Capture the cell that displays the provided text and extract its [X, Y] central coordinate. 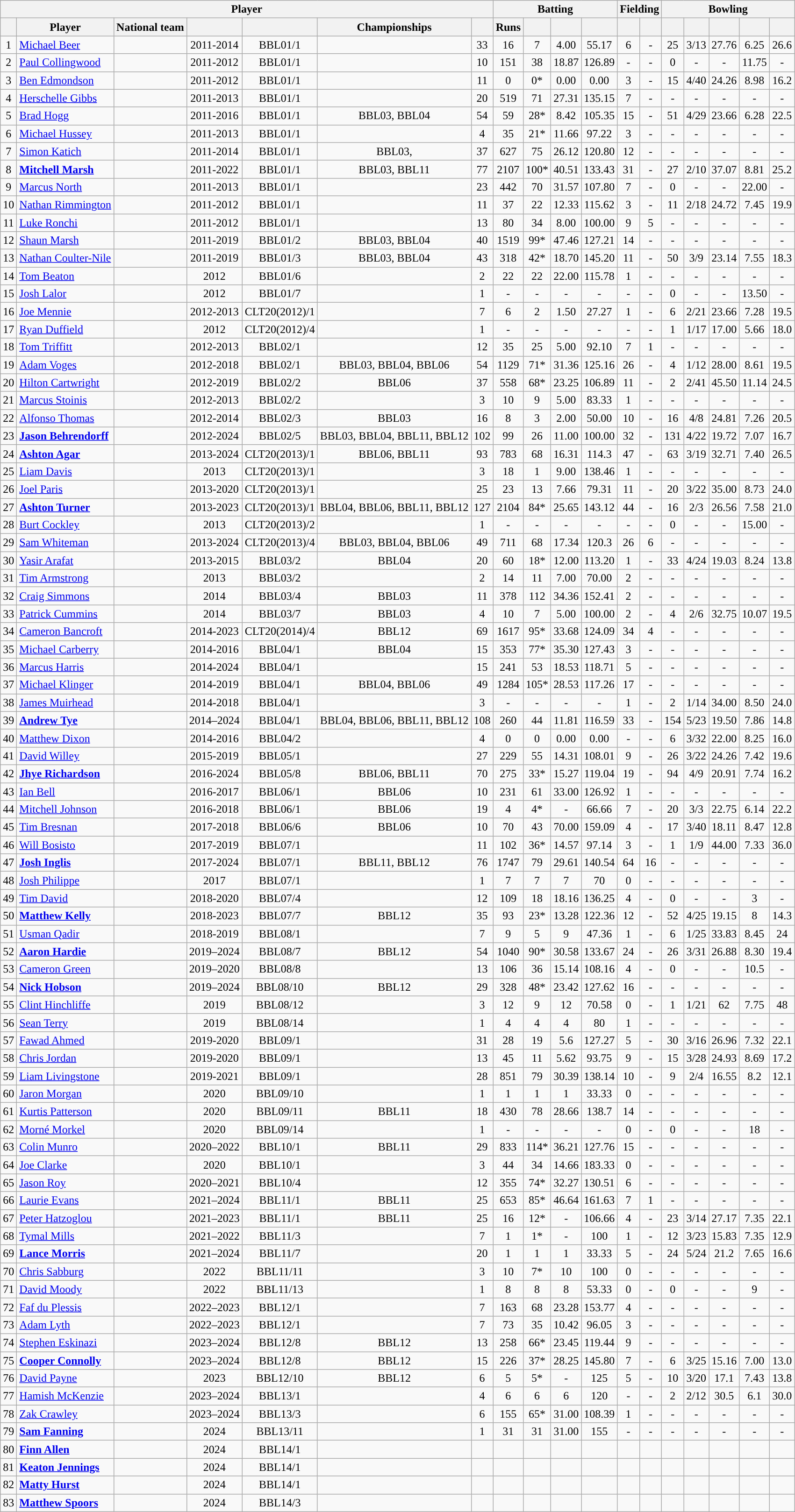
Tymal Mills [65, 1236]
8.81 [754, 169]
Joe Clarke [65, 1165]
Paul Collingwood [65, 63]
23.25 [566, 383]
7.45 [754, 205]
14.3 [782, 916]
2016-2018 [214, 809]
BBL01/6 [279, 276]
3/23 [696, 1236]
1/9 [696, 845]
Lance Morris [65, 1254]
Ian Bell [65, 792]
108.39 [599, 1414]
Sam Whiteman [65, 543]
77* [537, 649]
26.6 [782, 45]
14.8 [782, 720]
2012-2024 [214, 436]
154 [673, 720]
7.75 [754, 1005]
37* [537, 1361]
23.14 [724, 258]
Michael Klinger [65, 685]
7.26 [754, 418]
2020–2021 [214, 1183]
120.80 [599, 151]
106 [508, 969]
12* [537, 1218]
BBL11/3 [279, 1236]
28.66 [566, 1112]
10.07 [754, 614]
8.69 [754, 1058]
7.86 [754, 720]
BBL08/8 [279, 969]
7.55 [754, 258]
2/10 [696, 169]
8.00 [566, 223]
David Willey [65, 756]
3/32 [696, 738]
93.75 [599, 1058]
21.0 [782, 507]
96.05 [599, 1325]
46 [8, 845]
47.46 [566, 241]
430 [508, 1112]
3/20 [696, 1378]
13.28 [566, 916]
29.61 [566, 863]
97.14 [599, 845]
11.14 [754, 383]
783 [508, 454]
Adam Lyth [65, 1325]
92.10 [599, 347]
BBL08/1 [279, 934]
Liam Livingstone [65, 1076]
Nathan Rimmington [65, 205]
35.30 [566, 649]
Brad Hogg [65, 116]
4/29 [696, 116]
13.50 [754, 294]
44.00 [724, 845]
1.50 [566, 312]
1284 [508, 685]
47.36 [599, 934]
48* [537, 987]
Nathan Coulter-Nile [65, 258]
41 [8, 756]
122.36 [599, 916]
Luke Ronchi [65, 223]
3/13 [696, 45]
124.09 [599, 632]
108.01 [599, 756]
Burt Cockley [65, 525]
107.80 [599, 187]
105* [537, 685]
84* [537, 507]
8.98 [754, 80]
152.41 [599, 596]
2016-2024 [214, 774]
17.1 [724, 1378]
97.22 [599, 134]
3/40 [696, 827]
45.50 [724, 383]
2.00 [566, 418]
2013-2023 [214, 507]
21 [8, 400]
2014–2024 [214, 720]
114* [537, 1147]
83 [8, 1503]
Ashton Agar [65, 454]
79.31 [599, 489]
Colin Munro [65, 1147]
33* [537, 774]
Fielding [639, 9]
3/16 [696, 1040]
2011-2016 [214, 116]
Joel Paris [65, 489]
2014-2023 [214, 632]
CLT20(2013)/4 [279, 543]
30.58 [566, 951]
Jaron Morgan [65, 1094]
2014-2019 [214, 685]
117.26 [599, 685]
442 [508, 187]
33.83 [724, 934]
2017-2024 [214, 863]
3/19 [696, 454]
125.16 [599, 365]
127.76 [599, 1147]
2023 [214, 1378]
18.3 [782, 258]
6.28 [754, 116]
Ryan Duffield [65, 329]
27.17 [724, 1218]
Michael Beer [65, 45]
133.43 [599, 169]
4/22 [696, 436]
BBL10/4 [279, 1183]
153.77 [599, 1307]
24.72 [724, 205]
33.00 [566, 792]
8.30 [754, 951]
19.6 [782, 756]
31.36 [566, 365]
5/24 [696, 1254]
1/25 [696, 934]
7.40 [754, 454]
1/17 [696, 329]
7.74 [754, 774]
19.9 [782, 205]
2013-2020 [214, 489]
7.07 [754, 436]
2/3 [696, 507]
68* [537, 383]
BBL03, BBL11 [394, 169]
BBL12/10 [279, 1378]
127 [482, 507]
31.57 [566, 187]
Faf du Plessis [65, 1307]
67 [8, 1218]
23.28 [566, 1307]
0* [537, 80]
BBL04/2 [279, 738]
7.58 [754, 507]
8.24 [754, 561]
99 [508, 436]
119.04 [599, 774]
6.1 [754, 1396]
2/6 [696, 614]
18.16 [566, 898]
126.92 [599, 792]
Finn Allen [65, 1449]
Josh Inglis [65, 863]
1129 [508, 365]
226 [508, 1361]
42 [8, 774]
32.71 [724, 454]
3/9 [696, 258]
James Muirhead [65, 703]
Cameron Bancroft [65, 632]
David Payne [65, 1378]
2015-2019 [214, 756]
Mitchell Johnson [65, 809]
BBL09/11 [279, 1112]
711 [508, 543]
22.75 [724, 809]
37.07 [724, 169]
39 [8, 720]
35.00 [724, 489]
24.93 [724, 1058]
Will Bosisto [65, 845]
258 [508, 1342]
138.7 [599, 1112]
15.14 [566, 969]
2104 [508, 507]
18.0 [782, 329]
2012-2018 [214, 365]
2018-2020 [214, 898]
18* [537, 561]
50.00 [599, 418]
8.73 [754, 489]
140.54 [599, 863]
106.89 [599, 383]
2016-2017 [214, 792]
1040 [508, 951]
Tim David [65, 898]
145.80 [599, 1361]
BBL01/2 [279, 241]
BBL13/11 [279, 1432]
Shaun Marsh [65, 241]
Liam Davis [65, 471]
CLT20(2012)/1 [279, 312]
136.25 [599, 898]
32.75 [724, 614]
70.58 [599, 1005]
BBL06/6 [279, 827]
BBL09/10 [279, 1094]
Fawad Ahmed [65, 1040]
5.66 [754, 329]
355 [508, 1183]
100* [537, 169]
Clint Hinchliffe [65, 1005]
David Moody [65, 1289]
Chris Jordan [65, 1058]
19.50 [724, 720]
Joe Mennie [65, 312]
108.16 [599, 969]
2107 [508, 169]
5/23 [696, 720]
Sean Terry [65, 1022]
65 [8, 1183]
17.00 [724, 329]
71* [537, 365]
6.14 [754, 809]
Tim Bresnan [65, 827]
BBL02/3 [279, 418]
66 [8, 1200]
Chris Sabburg [65, 1271]
Andrew Tye [65, 720]
3/25 [696, 1361]
159.09 [599, 827]
28.53 [566, 685]
18.11 [724, 827]
15.27 [566, 774]
58 [8, 1058]
34.36 [566, 596]
4* [537, 809]
BBL11, BBL12 [394, 863]
116.59 [599, 720]
Tom Beaton [65, 276]
14.31 [566, 756]
94 [673, 774]
85* [537, 1200]
7.42 [754, 756]
Jason Behrendorff [65, 436]
BBL02/5 [279, 436]
24.5 [782, 383]
Michael Hussey [65, 134]
36.21 [566, 1147]
Tom Triffitt [65, 347]
28* [537, 116]
Matthew Dixon [65, 738]
CLT20(2012)/4 [279, 329]
127.21 [599, 241]
81 [8, 1467]
1* [537, 1236]
2/4 [696, 1076]
1/12 [696, 365]
8.45 [754, 934]
BBL07/4 [279, 898]
Morné Morkel [65, 1129]
Matthew Kelly [65, 916]
127.27 [599, 1040]
Tim Armstrong [65, 578]
1/14 [696, 703]
BBL08/7 [279, 951]
26.88 [724, 951]
8.2 [754, 1076]
114.3 [599, 454]
BBL08/14 [279, 1022]
BBL05/8 [279, 774]
11.00 [566, 436]
Marcus Harris [65, 667]
353 [508, 649]
163 [508, 1307]
11.66 [566, 134]
BBL11/7 [279, 1254]
21.2 [724, 1254]
28.25 [566, 1361]
7.32 [754, 1040]
CLT20(2014)/4 [279, 632]
95* [537, 632]
BBL13/3 [279, 1414]
2017-2018 [214, 827]
119.44 [599, 1342]
Matthew Spoors [65, 1503]
11.81 [566, 720]
118.71 [599, 667]
Marcus North [65, 187]
Simon Katich [65, 151]
161.63 [599, 1200]
25.2 [782, 169]
Laurie Evans [65, 1200]
72 [8, 1307]
Matty Hurst [65, 1485]
12.00 [566, 561]
16.7 [782, 436]
Alfonso Thomas [65, 418]
109 [508, 898]
2011-2022 [214, 169]
74 [8, 1342]
833 [508, 1147]
26.5 [782, 454]
9.00 [566, 471]
Jhye Richardson [65, 774]
17.34 [566, 543]
Adam Voges [65, 365]
7.33 [754, 845]
Runs [508, 27]
57 [8, 1040]
30.0 [782, 1396]
22.2 [782, 809]
120.3 [599, 543]
127.62 [599, 987]
3/31 [696, 951]
21* [537, 134]
12.9 [782, 1236]
126.89 [599, 63]
7.28 [754, 312]
2/12 [696, 1396]
14.57 [566, 845]
1617 [508, 632]
8.25 [754, 738]
851 [508, 1076]
2017 [214, 880]
4/9 [696, 774]
241 [508, 667]
Craig Simmons [65, 596]
2013-2015 [214, 561]
653 [508, 1200]
BBL11/11 [279, 1271]
Mitchell Marsh [65, 169]
28.00 [724, 365]
27.31 [566, 98]
2017-2019 [214, 845]
12.1 [782, 1076]
2021–2023 [214, 1218]
2018-2019 [214, 934]
4/40 [696, 80]
17.2 [782, 1058]
2019-2021 [214, 1076]
66* [537, 1342]
Jason Roy [65, 1183]
15.83 [724, 1236]
16.55 [724, 1076]
30.39 [566, 1076]
Josh Philippe [65, 880]
30.5 [724, 1396]
2014-2024 [214, 667]
Zak Crawley [65, 1414]
36.0 [782, 845]
65* [537, 1414]
2012-2019 [214, 383]
115.78 [599, 276]
14.66 [566, 1165]
7.66 [566, 489]
CLT20(2013)/2 [279, 525]
2012-2014 [214, 418]
33.68 [566, 632]
131 [673, 436]
16.31 [566, 454]
2018-2023 [214, 916]
26.56 [724, 507]
20.91 [724, 774]
36* [537, 845]
15.00 [754, 525]
74* [537, 1183]
3/14 [696, 1218]
135.15 [599, 98]
Championships [394, 27]
Hilton Cartwright [65, 383]
16.0 [782, 738]
25.65 [566, 507]
Patrick Cummins [65, 614]
Keaton Jennings [65, 1467]
328 [508, 987]
BBL05/1 [279, 756]
46.64 [566, 1200]
120 [599, 1396]
82 [8, 1485]
7.43 [754, 1378]
10.5 [754, 969]
Kurtis Patterson [65, 1112]
Usman Qadir [65, 934]
12.33 [566, 205]
27.76 [724, 45]
BBL03, BBL04, BBL11, BBL12 [394, 436]
138.46 [599, 471]
Peter Hatzoglou [65, 1218]
19.15 [724, 916]
105.35 [599, 116]
275 [508, 774]
11.75 [754, 63]
34.00 [724, 703]
Stephen Eskinazi [65, 1342]
Michael Carberry [65, 649]
BBL03, [394, 151]
BBL03/4 [279, 596]
133.67 [599, 951]
7.65 [754, 1254]
Josh Lalor [65, 294]
260 [508, 720]
23.45 [566, 1342]
BBL14/3 [279, 1503]
Sam Fanning [65, 1432]
66.66 [599, 809]
42* [537, 258]
138.14 [599, 1076]
8.42 [566, 116]
22.5 [782, 116]
27.27 [599, 312]
BBL13/1 [279, 1396]
Batting [555, 9]
4/8 [696, 418]
National team [150, 27]
2021–2022 [214, 1236]
143.12 [599, 507]
519 [508, 98]
Hamish McKenzie [65, 1396]
90* [537, 951]
627 [508, 151]
12.8 [782, 827]
145.20 [599, 258]
19.72 [724, 436]
BBL08/10 [279, 987]
2/41 [696, 383]
558 [508, 383]
BBL03/7 [279, 614]
40.51 [566, 169]
24.81 [724, 418]
18.53 [566, 667]
5.62 [566, 1058]
125 [599, 1378]
2/18 [696, 205]
15.16 [724, 1361]
53.33 [599, 1289]
4/25 [696, 916]
127.43 [599, 649]
318 [508, 258]
5* [537, 1378]
108 [482, 720]
Marcus Stoinis [65, 400]
26.96 [724, 1040]
Cooper Connolly [65, 1361]
23* [537, 916]
Cameron Green [65, 969]
13.0 [782, 1361]
231 [508, 792]
Nick Hobson [65, 987]
8.47 [754, 827]
8.61 [754, 365]
7* [537, 1271]
113.20 [599, 561]
BBL08/12 [279, 1005]
10.42 [566, 1325]
151 [508, 63]
BBL01/7 [279, 294]
20.5 [782, 418]
2020–2022 [214, 1147]
2019–2020 [214, 969]
Aaron Hardie [65, 951]
Herschelle Gibbs [65, 98]
Ben Edmondson [65, 80]
115.62 [599, 205]
19.03 [724, 561]
18.87 [566, 63]
229 [508, 756]
5.6 [566, 1040]
Yasir Arafat [65, 561]
BBL11/13 [279, 1289]
8.50 [754, 703]
Ashton Turner [65, 507]
3/28 [696, 1058]
83.33 [599, 400]
106.66 [599, 1218]
Bowling [728, 9]
4/24 [696, 561]
2014-2018 [214, 703]
19.4 [782, 951]
16.6 [782, 1254]
55.17 [599, 45]
18.70 [566, 258]
3/3 [696, 809]
BBL04, BBL06 [394, 685]
BBL01/3 [279, 258]
4.00 [566, 45]
BBL09/14 [279, 1129]
56 [8, 1022]
26.12 [566, 151]
23.42 [566, 987]
378 [508, 596]
1747 [508, 863]
32.27 [566, 1183]
BBL07/7 [279, 916]
99* [537, 241]
6.25 [754, 45]
2/21 [696, 312]
183.33 [599, 1165]
1/21 [696, 1005]
130.51 [599, 1183]
112 [537, 596]
1519 [508, 241]
